Pinpoint the cell where the given text exists, returning its (X, Y) midpoint coordinate. 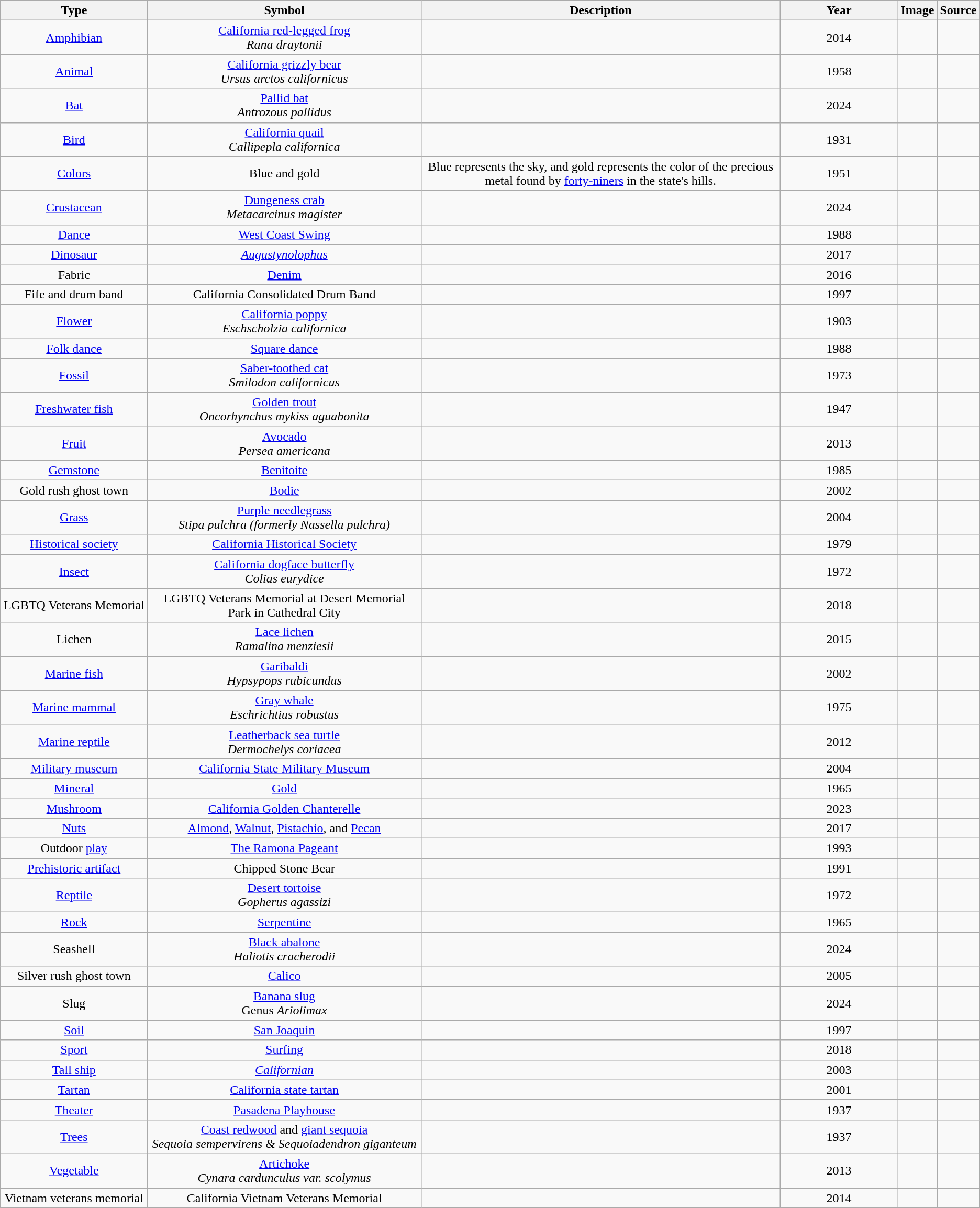
Prehistoric artifact (74, 868)
Benitoite (284, 471)
Soil (74, 1030)
Fife and drum band (74, 294)
Augustynolophus (284, 254)
Chipped Stone Bear (284, 868)
Insect (74, 572)
Blue represents the sky, and gold represents the color of the precious metal found by forty-niners in the state's hills. (600, 174)
Seashell (74, 949)
1973 (839, 376)
Description (600, 10)
Dungeness crabMetacarcinus magister (284, 207)
Flower (74, 321)
Theater (74, 1110)
Californian (284, 1070)
Pasadena Playhouse (284, 1110)
Gray whaleEschrichtius robustus (284, 708)
Purple needlegrassStipa pulchra (formerly Nassella pulchra) (284, 517)
Dance (74, 234)
California dogface butterflyColias eurydice (284, 572)
1993 (839, 848)
California Golden Chanterelle (284, 809)
Gemstone (74, 471)
California state tartan (284, 1090)
Outdoor play (74, 848)
Marine reptile (74, 741)
Vegetable (74, 1170)
ArtichokeCynara cardunculus var. scolymus (284, 1170)
Fossil (74, 376)
Gold (284, 788)
California Vietnam Veterans Memorial (284, 1198)
Fruit (74, 444)
1951 (839, 174)
Mushroom (74, 809)
2015 (839, 640)
Desert tortoise Gopherus agassizi (284, 895)
The Ramona Pageant (284, 848)
Marine mammal (74, 708)
1985 (839, 471)
Blue and gold (284, 174)
Surfing (284, 1050)
California Consolidated Drum Band (284, 294)
California red-legged frogRana draytonii (284, 38)
Coast redwood and giant sequoiaSequoia sempervirens & Sequoiadendron giganteum (284, 1137)
Black abaloneHaliotis cracherodii (284, 949)
Folk dance (74, 348)
Amphibian (74, 38)
Dinosaur (74, 254)
2012 (839, 741)
AvocadoPersea americana (284, 444)
Image (917, 10)
Freshwater fish (74, 409)
LGBTQ Veterans Memorial (74, 605)
Colors (74, 174)
Leatherback sea turtleDermochelys coriacea (284, 741)
California quailCallipepla californica (284, 139)
Tall ship (74, 1070)
1991 (839, 868)
California grizzly bearUrsus arctos californicus (284, 71)
Calico (284, 976)
Nuts (74, 829)
1903 (839, 321)
California Historical Society (284, 544)
Serpentine (284, 922)
2016 (839, 274)
Vietnam veterans memorial (74, 1198)
Trees (74, 1137)
Reptile (74, 895)
Denim (284, 274)
Lace lichenRamalina menziesii (284, 640)
2003 (839, 1070)
1931 (839, 139)
Golden troutOncorhynchus mykiss aguabonita (284, 409)
Military museum (74, 768)
1979 (839, 544)
LGBTQ Veterans Memorial at Desert Memorial Park in Cathedral City (284, 605)
1958 (839, 71)
West Coast Swing (284, 234)
Crustacean (74, 207)
California State Military Museum (284, 768)
Almond, Walnut, Pistachio, and Pecan (284, 829)
San Joaquin (284, 1030)
Silver rush ghost town (74, 976)
Lichen (74, 640)
Symbol (284, 10)
Source (958, 10)
Gold rush ghost town (74, 490)
Pallid batAntrozous pallidus (284, 106)
Bat (74, 106)
Sport (74, 1050)
Saber-toothed catSmilodon californicus (284, 376)
Bird (74, 139)
Mineral (74, 788)
Square dance (284, 348)
Marine fish (74, 673)
Grass (74, 517)
GaribaldiHypsypops rubicundus (284, 673)
2005 (839, 976)
Year (839, 10)
Tartan (74, 1090)
Banana slugGenus Ariolimax (284, 1003)
1947 (839, 409)
2023 (839, 809)
Slug (74, 1003)
1975 (839, 708)
2001 (839, 1090)
Bodie (284, 490)
Animal (74, 71)
Fabric (74, 274)
Rock (74, 922)
Historical society (74, 544)
Type (74, 10)
California poppyEschscholzia californica (284, 321)
